Capture the cell that displays the provided text and extract its [X, Y] central coordinate. 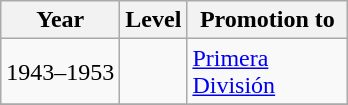
Level [154, 20]
Primera División [268, 72]
Promotion to [268, 20]
Year [60, 20]
1943–1953 [60, 72]
